Identify which cell holds the provided text, then report its [X, Y] central coordinate. 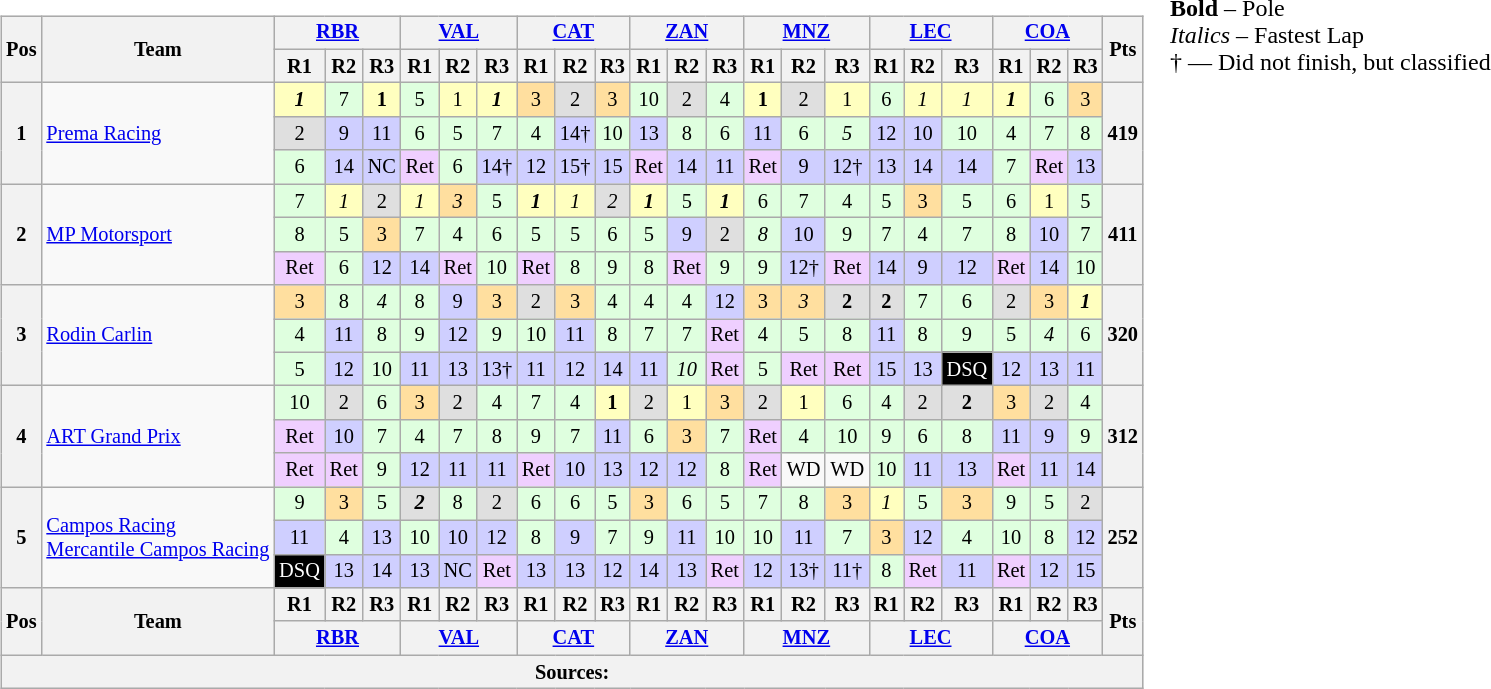
320 [1123, 336]
312 [1123, 436]
252 [1123, 538]
Sources: [572, 672]
Prema Racing [158, 134]
Campos Racing Mercantile Campos Racing [158, 538]
15† [575, 167]
411 [1123, 234]
419 [1123, 134]
ART Grand Prix [158, 436]
MP Motorsport [158, 234]
Rodin Carlin [158, 336]
11† [847, 571]
